Determine the (x, y) coordinate at the center of the cell enclosing the given text.  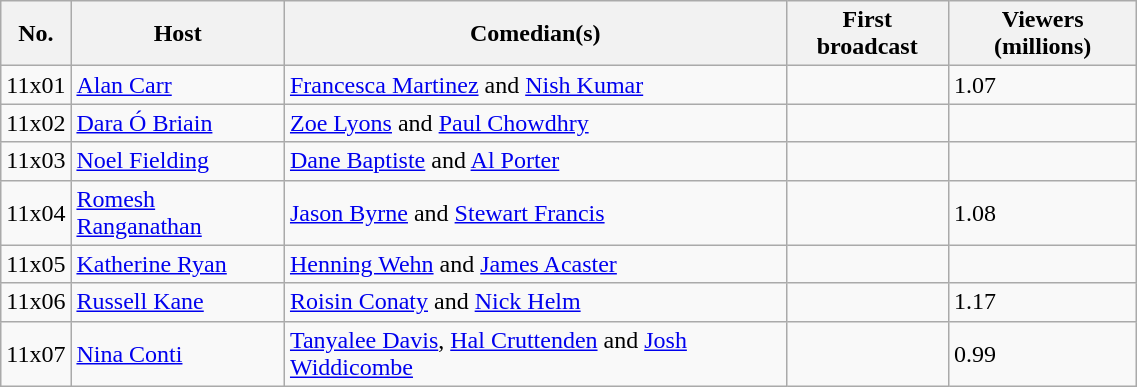
1.17 (1042, 302)
Romesh Ranganathan (178, 212)
Noel Fielding (178, 161)
Zoe Lyons and Paul Chowdhry (535, 123)
Francesca Martinez and Nish Kumar (535, 85)
Tanyalee Davis, Hal Cruttenden and Josh Widdicombe (535, 354)
Henning Wehn and James Acaster (535, 264)
1.08 (1042, 212)
Host (178, 34)
Alan Carr (178, 85)
11x04 (36, 212)
No. (36, 34)
11x05 (36, 264)
Jason Byrne and Stewart Francis (535, 212)
11x07 (36, 354)
0.99 (1042, 354)
11x02 (36, 123)
11x01 (36, 85)
First broadcast (867, 34)
11x03 (36, 161)
11x06 (36, 302)
Nina Conti (178, 354)
Roisin Conaty and Nick Helm (535, 302)
Dane Baptiste and Al Porter (535, 161)
Katherine Ryan (178, 264)
Dara Ó Briain (178, 123)
1.07 (1042, 85)
Comedian(s) (535, 34)
Russell Kane (178, 302)
Viewers (millions) (1042, 34)
